Locate the cell with the specified text and output its [X, Y] center coordinate. 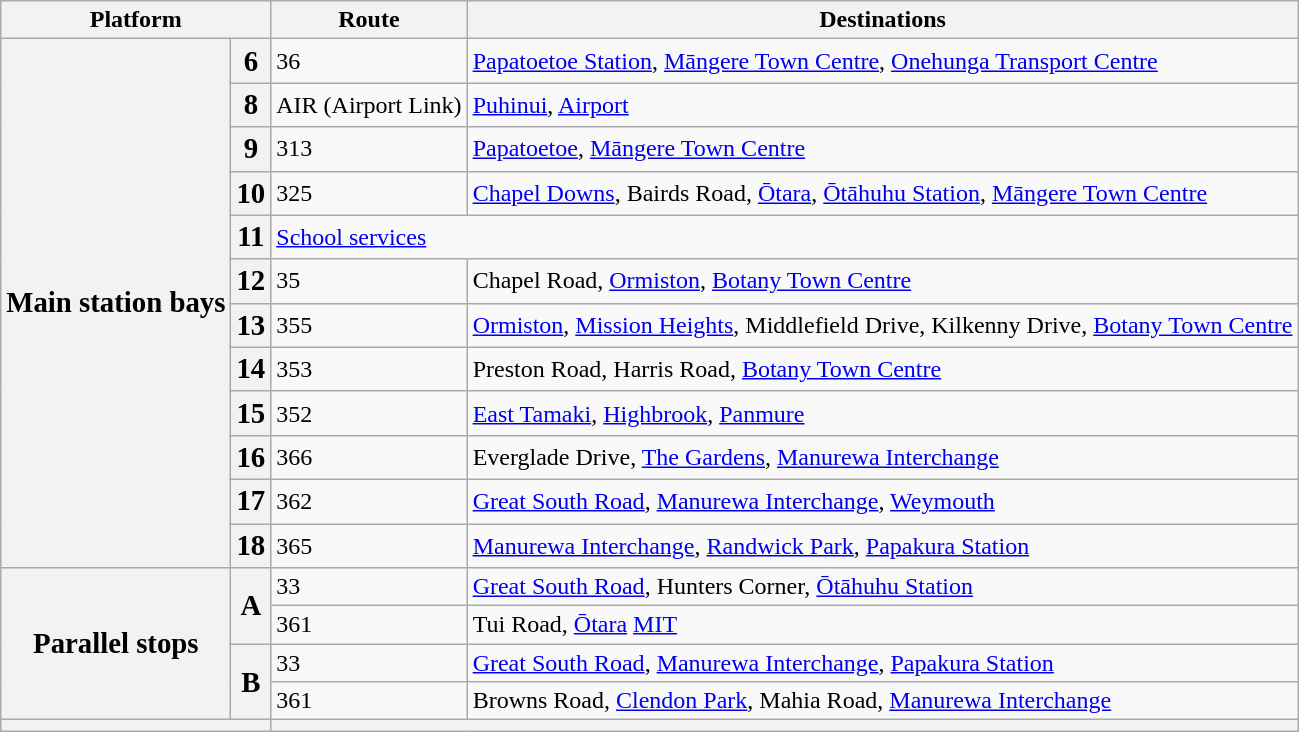
36 [369, 61]
Great South Road, Manurewa Interchange, Papakura Station [882, 663]
Preston Road, Harris Road, Botany Town Centre [882, 369]
6 [251, 61]
Platform [136, 20]
8 [251, 105]
School services [784, 237]
12 [251, 281]
14 [251, 369]
15 [251, 413]
Route [369, 20]
35 [369, 281]
Tui Road, Ōtara MIT [882, 625]
365 [369, 546]
Browns Road, Clendon Park, Mahia Road, Manurewa Interchange [882, 701]
Everglade Drive, The Gardens, Manurewa Interchange [882, 457]
East Tamaki, Highbrook, Panmure [882, 413]
Great South Road, Hunters Corner, Ōtāhuhu Station [882, 587]
16 [251, 457]
362 [369, 501]
AIR (Airport Link) [369, 105]
Papatoetoe Station, Māngere Town Centre, Onehunga Transport Centre [882, 61]
Destinations [882, 20]
Main station bays [116, 304]
Great South Road, Manurewa Interchange, Weymouth [882, 501]
325 [369, 193]
355 [369, 325]
A [251, 606]
13 [251, 325]
366 [369, 457]
17 [251, 501]
353 [369, 369]
Puhinui, Airport [882, 105]
9 [251, 149]
Chapel Downs, Bairds Road, Ōtara, Ōtāhuhu Station, Māngere Town Centre [882, 193]
313 [369, 149]
Parallel stops [116, 644]
B [251, 682]
10 [251, 193]
Manurewa Interchange, Randwick Park, Papakura Station [882, 546]
11 [251, 237]
352 [369, 413]
18 [251, 546]
Papatoetoe, Māngere Town Centre [882, 149]
Ormiston, Mission Heights, Middlefield Drive, Kilkenny Drive, Botany Town Centre [882, 325]
Chapel Road, Ormiston, Botany Town Centre [882, 281]
